Extract the [x, y] coordinate from the center of the cell holding the provided text.  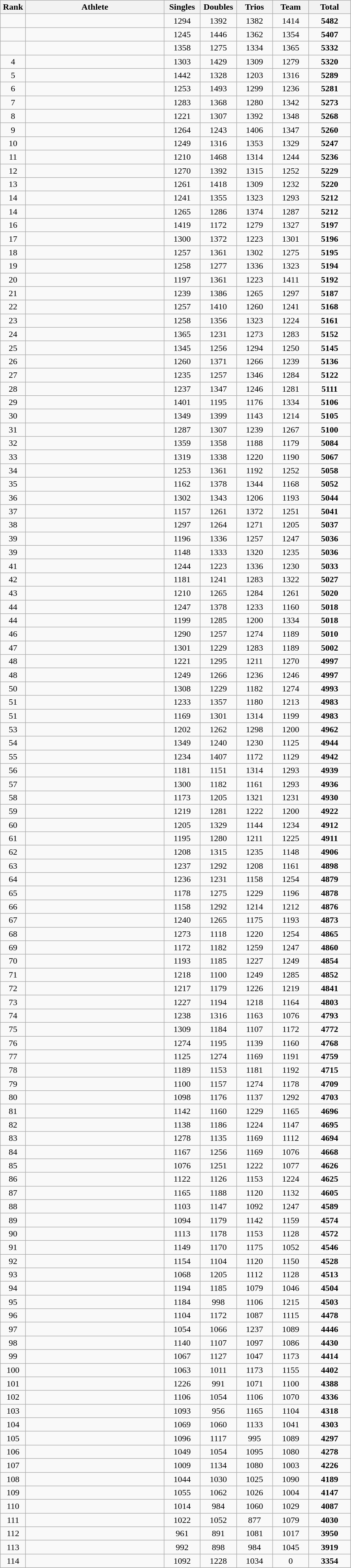
4922 [330, 811]
73 [13, 1002]
1217 [182, 988]
1407 [218, 757]
1133 [254, 1424]
27 [13, 375]
96 [13, 1316]
4695 [330, 1125]
5052 [330, 484]
88 [13, 1206]
1155 [291, 1370]
5187 [330, 293]
1151 [218, 770]
80 [13, 1097]
5482 [330, 21]
5106 [330, 402]
5407 [330, 34]
72 [13, 988]
1062 [218, 1493]
1168 [291, 484]
68 [13, 934]
1418 [218, 184]
4906 [330, 852]
1259 [254, 947]
1086 [291, 1343]
54 [13, 743]
1353 [254, 143]
4793 [330, 1015]
5020 [330, 593]
5268 [330, 116]
67 [13, 920]
4878 [330, 893]
1047 [254, 1356]
53 [13, 729]
79 [13, 1084]
82 [13, 1125]
1321 [254, 797]
71 [13, 975]
1303 [182, 62]
1286 [218, 212]
1419 [182, 225]
5145 [330, 348]
1041 [291, 1424]
26 [13, 361]
33 [13, 457]
4911 [330, 839]
4189 [330, 1479]
1278 [182, 1138]
1344 [254, 484]
1203 [254, 75]
4772 [330, 1029]
1017 [291, 1534]
4430 [330, 1343]
1401 [182, 402]
1003 [291, 1465]
5236 [330, 157]
32 [13, 443]
1115 [291, 1316]
101 [13, 1384]
1320 [254, 552]
1098 [182, 1097]
1138 [182, 1125]
4278 [330, 1452]
1070 [291, 1397]
4768 [330, 1043]
1290 [182, 634]
1202 [182, 729]
38 [13, 525]
1446 [218, 34]
1154 [182, 1261]
107 [13, 1465]
1144 [254, 825]
97 [13, 1329]
98 [13, 1343]
4605 [330, 1193]
108 [13, 1479]
4703 [330, 1097]
4226 [330, 1465]
4446 [330, 1329]
46 [13, 634]
1149 [182, 1247]
4504 [330, 1288]
29 [13, 402]
4297 [330, 1438]
5247 [330, 143]
1411 [291, 280]
7 [13, 102]
Athlete [95, 7]
104 [13, 1424]
4860 [330, 947]
1406 [254, 130]
1225 [291, 839]
1139 [254, 1043]
4944 [330, 743]
70 [13, 961]
92 [13, 1261]
4626 [330, 1166]
16 [13, 225]
1094 [182, 1220]
36 [13, 498]
87 [13, 1193]
1215 [291, 1302]
1345 [182, 348]
1191 [291, 1057]
1004 [291, 1493]
5260 [330, 130]
1277 [218, 266]
21 [13, 293]
95 [13, 1302]
75 [13, 1029]
1212 [291, 907]
5084 [330, 443]
1068 [182, 1275]
76 [13, 1043]
1333 [218, 552]
58 [13, 797]
4854 [330, 961]
1170 [218, 1247]
1103 [182, 1206]
1071 [254, 1384]
4709 [330, 1084]
57 [13, 784]
65 [13, 893]
5136 [330, 361]
1150 [291, 1261]
1163 [254, 1015]
1025 [254, 1479]
60 [13, 825]
1368 [218, 102]
111 [13, 1520]
1081 [254, 1534]
83 [13, 1138]
1090 [291, 1479]
91 [13, 1247]
12 [13, 171]
18 [13, 252]
1299 [254, 89]
1245 [182, 34]
81 [13, 1111]
93 [13, 1275]
4668 [330, 1152]
1267 [291, 430]
5037 [330, 525]
11 [13, 157]
47 [13, 648]
5281 [330, 89]
4694 [330, 1138]
4513 [330, 1275]
1228 [218, 1561]
1132 [291, 1193]
4936 [330, 784]
4572 [330, 1234]
56 [13, 770]
1095 [254, 1452]
898 [218, 1547]
5111 [330, 389]
55 [13, 757]
63 [13, 866]
114 [13, 1561]
113 [13, 1547]
1014 [182, 1506]
19 [13, 266]
31 [13, 430]
10 [13, 143]
1049 [182, 1452]
86 [13, 1179]
Total [330, 7]
1129 [291, 757]
74 [13, 1015]
1374 [254, 212]
1162 [182, 484]
1298 [254, 729]
24 [13, 334]
4912 [330, 825]
4388 [330, 1384]
99 [13, 1356]
877 [254, 1520]
5044 [330, 498]
1063 [182, 1370]
1069 [182, 1424]
3354 [330, 1561]
961 [182, 1534]
4336 [330, 1397]
Trios [254, 7]
4528 [330, 1261]
5197 [330, 225]
5010 [330, 634]
1238 [182, 1015]
1164 [291, 1002]
30 [13, 416]
1096 [182, 1438]
1167 [182, 1152]
4147 [330, 1493]
5168 [330, 307]
Singles [182, 7]
4852 [330, 975]
1468 [218, 157]
5220 [330, 184]
85 [13, 1166]
1009 [182, 1465]
5041 [330, 511]
4478 [330, 1316]
1386 [218, 293]
5027 [330, 579]
4318 [330, 1411]
1118 [218, 934]
5320 [330, 62]
4696 [330, 1111]
102 [13, 1397]
1117 [218, 1438]
1097 [254, 1343]
1354 [291, 34]
90 [13, 1234]
1011 [218, 1370]
Rank [13, 7]
3950 [330, 1534]
1159 [291, 1220]
992 [182, 1547]
1328 [218, 75]
4898 [330, 866]
1034 [254, 1561]
1342 [291, 102]
4589 [330, 1206]
891 [218, 1534]
4803 [330, 1002]
5058 [330, 471]
5273 [330, 102]
20 [13, 280]
1143 [254, 416]
4873 [330, 920]
77 [13, 1057]
4876 [330, 907]
1045 [291, 1547]
4930 [330, 797]
1493 [218, 89]
1029 [291, 1506]
5105 [330, 416]
1190 [291, 457]
23 [13, 320]
1414 [291, 21]
1140 [182, 1343]
25 [13, 348]
1250 [291, 348]
1180 [254, 702]
1093 [182, 1411]
35 [13, 484]
89 [13, 1220]
17 [13, 239]
9 [13, 130]
1026 [254, 1493]
4414 [330, 1356]
4503 [330, 1302]
991 [218, 1384]
Team [291, 7]
1137 [254, 1097]
1232 [291, 184]
1371 [218, 361]
1322 [291, 579]
5161 [330, 320]
1348 [291, 116]
112 [13, 1534]
1308 [182, 689]
1087 [254, 1316]
5100 [330, 430]
64 [13, 879]
1055 [182, 1493]
109 [13, 1493]
66 [13, 907]
4546 [330, 1247]
5289 [330, 75]
1399 [218, 416]
43 [13, 593]
8 [13, 116]
94 [13, 1288]
62 [13, 852]
4865 [330, 934]
5002 [330, 648]
1134 [218, 1465]
4087 [330, 1506]
50 [13, 689]
106 [13, 1452]
1022 [182, 1520]
4942 [330, 757]
4402 [330, 1370]
1243 [218, 130]
1206 [254, 498]
100 [13, 1370]
1044 [182, 1479]
1271 [254, 525]
1357 [218, 702]
41 [13, 566]
1319 [182, 457]
5194 [330, 266]
13 [13, 184]
105 [13, 1438]
4625 [330, 1179]
4574 [330, 1220]
5152 [330, 334]
84 [13, 1152]
1113 [182, 1234]
4715 [330, 1070]
1030 [218, 1479]
1126 [218, 1179]
1410 [218, 307]
1135 [218, 1138]
1327 [291, 225]
1213 [291, 702]
103 [13, 1411]
34 [13, 471]
1429 [218, 62]
4939 [330, 770]
4030 [330, 1520]
1127 [218, 1356]
61 [13, 839]
1262 [218, 729]
4962 [330, 729]
4 [13, 62]
5332 [330, 48]
1066 [218, 1329]
4879 [330, 879]
37 [13, 511]
4759 [330, 1057]
3919 [330, 1547]
1346 [254, 375]
956 [218, 1411]
Doubles [218, 7]
1295 [218, 661]
1197 [182, 280]
1067 [182, 1356]
5 [13, 75]
1359 [182, 443]
998 [218, 1302]
5229 [330, 171]
5033 [330, 566]
42 [13, 579]
1077 [291, 1166]
1355 [218, 198]
0 [291, 1561]
6 [13, 89]
5067 [330, 457]
1122 [182, 1179]
5196 [330, 239]
28 [13, 389]
4993 [330, 689]
4841 [330, 988]
1186 [218, 1125]
78 [13, 1070]
1362 [254, 34]
1442 [182, 75]
995 [254, 1438]
4303 [330, 1424]
5122 [330, 375]
22 [13, 307]
1382 [254, 21]
110 [13, 1506]
69 [13, 947]
5192 [330, 280]
1356 [218, 320]
1046 [291, 1288]
59 [13, 811]
1343 [218, 498]
5195 [330, 252]
1338 [218, 457]
